Provide the (X, Y) coordinate of the cell's center where the given text is located.  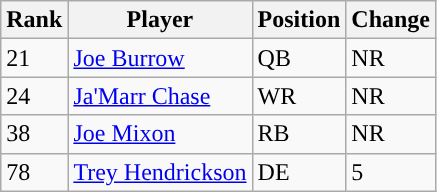
38 (34, 134)
Rank (34, 20)
5 (391, 172)
Change (391, 20)
Player (160, 20)
RB (299, 134)
QB (299, 58)
Joe Mixon (160, 134)
WR (299, 96)
Joe Burrow (160, 58)
Trey Hendrickson (160, 172)
21 (34, 58)
Position (299, 20)
78 (34, 172)
24 (34, 96)
DE (299, 172)
Ja'Marr Chase (160, 96)
